Detect which cell encompasses the target text, then output its (x, y) center coordinate. 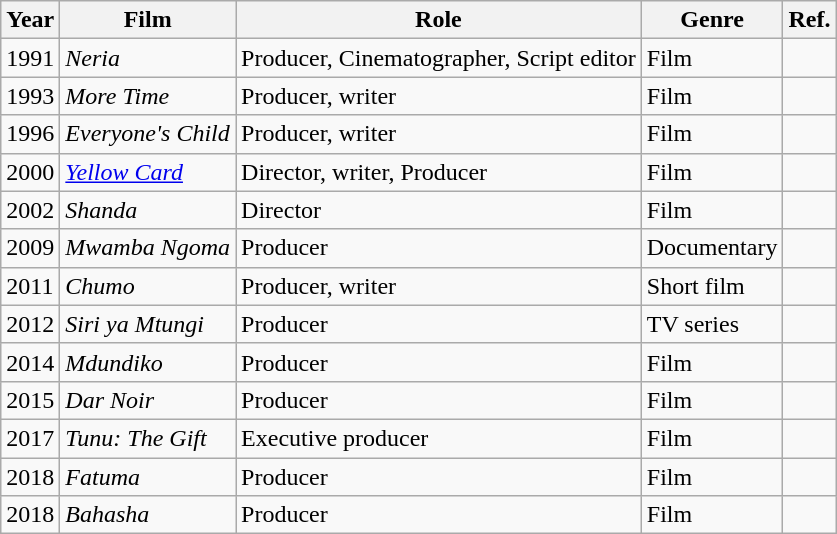
Year (30, 20)
2002 (30, 210)
2011 (30, 286)
1996 (30, 134)
Director, writer, Producer (439, 172)
2014 (30, 362)
Director (439, 210)
Role (439, 20)
Siri ya Mtungi (148, 324)
Everyone's Child (148, 134)
2009 (30, 248)
1993 (30, 96)
Documentary (712, 248)
TV series (712, 324)
Short film (712, 286)
2012 (30, 324)
Yellow Card (148, 172)
More Time (148, 96)
Executive producer (439, 438)
Ref. (810, 20)
Mwamba Ngoma (148, 248)
Neria (148, 58)
Genre (712, 20)
2017 (30, 438)
Shanda (148, 210)
Fatuma (148, 477)
Bahasha (148, 515)
2000 (30, 172)
1991 (30, 58)
Tunu: The Gift (148, 438)
2015 (30, 400)
Dar Noir (148, 400)
Chumo (148, 286)
Mdundiko (148, 362)
Producer, Cinematographer, Script editor (439, 58)
